Determine the [x, y] coordinate at the center of the cell enclosing the given text.  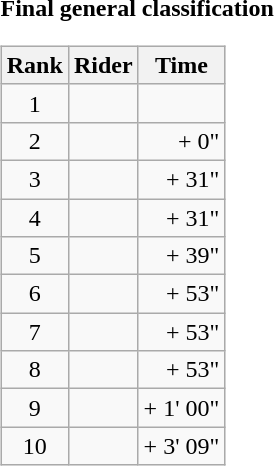
Rider [103, 65]
6 [34, 294]
+ 39" [182, 256]
+ 1' 00" [182, 408]
9 [34, 408]
1 [34, 103]
7 [34, 332]
5 [34, 256]
Rank [34, 65]
10 [34, 446]
+ 0" [182, 141]
8 [34, 370]
4 [34, 217]
Time [182, 65]
2 [34, 141]
+ 3' 09" [182, 446]
3 [34, 179]
